Return [X, Y] of the center of cell containing provided text 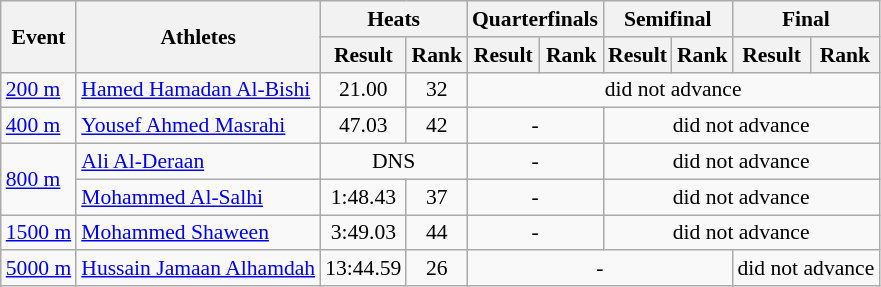
800 m [38, 180]
1500 m [38, 233]
44 [436, 233]
Mohammed Al-Salhi [198, 197]
3:49.03 [363, 233]
21.00 [363, 90]
Heats [394, 19]
400 m [38, 126]
Semifinal [668, 19]
Event [38, 36]
47.03 [363, 126]
Yousef Ahmed Masrahi [198, 126]
42 [436, 126]
1:48.43 [363, 197]
37 [436, 197]
200 m [38, 90]
Hussain Jamaan Alhamdah [198, 269]
Final [806, 19]
26 [436, 269]
5000 m [38, 269]
32 [436, 90]
DNS [394, 162]
Hamed Hamadan Al-Bishi [198, 90]
Ali Al-Deraan [198, 162]
13:44.59 [363, 269]
Athletes [198, 36]
Mohammed Shaween [198, 233]
Quarterfinals [535, 19]
